Locate the cell with the specified text and output its (x, y) center coordinate. 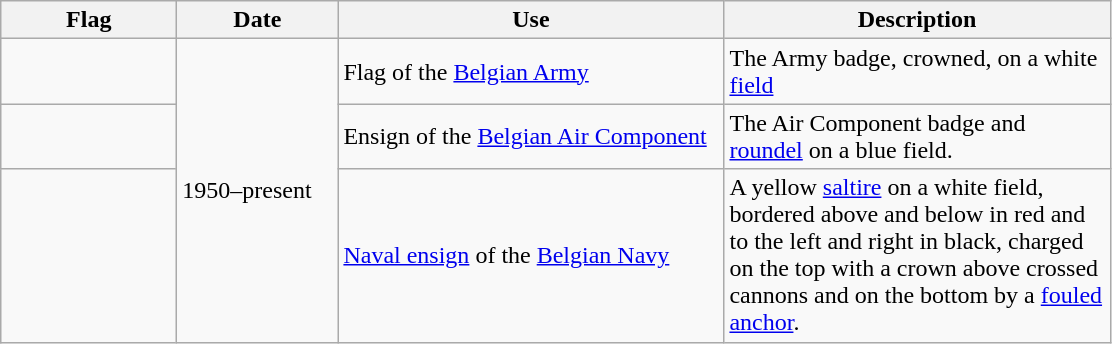
Flag of the Belgian Army (531, 72)
Description (917, 20)
Date (258, 20)
Naval ensign of the Belgian Navy (531, 256)
Ensign of the Belgian Air Component (531, 136)
1950–present (258, 190)
The Army badge, crowned, on a white field (917, 72)
Use (531, 20)
The Air Component badge and roundel on a blue field. (917, 136)
Flag (89, 20)
